Find where the given text appears and provide that cell's center as [x, y] coordinate. 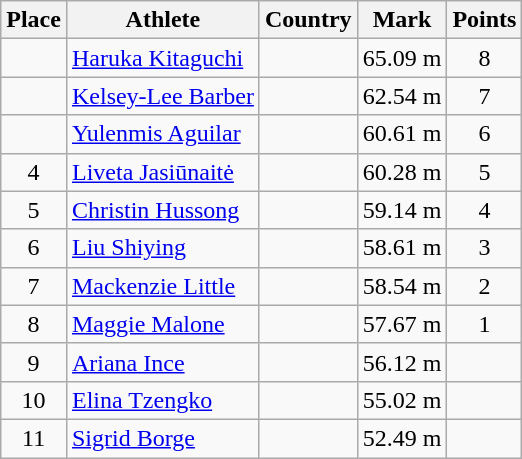
60.28 m [402, 172]
9 [34, 362]
Maggie Malone [162, 324]
11 [34, 438]
60.61 m [402, 134]
Points [484, 20]
65.09 m [402, 58]
62.54 m [402, 96]
58.61 m [402, 248]
10 [34, 400]
Haruka Kitaguchi [162, 58]
Liu Shiying [162, 248]
Ariana Ince [162, 362]
57.67 m [402, 324]
Liveta Jasiūnaitė [162, 172]
2 [484, 286]
Mackenzie Little [162, 286]
52.49 m [402, 438]
58.54 m [402, 286]
Country [308, 20]
Elina Tzengko [162, 400]
3 [484, 248]
Place [34, 20]
Athlete [162, 20]
Kelsey-Lee Barber [162, 96]
Mark [402, 20]
Yulenmis Aguilar [162, 134]
55.02 m [402, 400]
Sigrid Borge [162, 438]
1 [484, 324]
59.14 m [402, 210]
56.12 m [402, 362]
Christin Hussong [162, 210]
